Output the (x, y) coordinate of the center of the cell containing the given text.  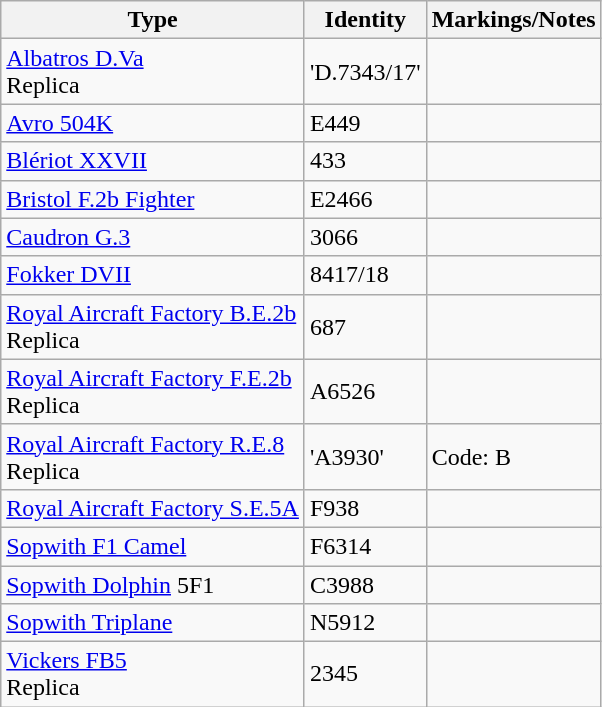
N5912 (365, 623)
3066 (365, 237)
Sopwith Dolphin 5F1 (153, 585)
Sopwith Triplane (153, 623)
Fokker DVII (153, 275)
Royal Aircraft Factory B.E.2bReplica (153, 326)
'A3930' (365, 456)
Bristol F.2b Fighter (153, 199)
Caudron G.3 (153, 237)
Identity (365, 20)
Royal Aircraft Factory F.E.2bReplica (153, 392)
C3988 (365, 585)
687 (365, 326)
Albatros D.VaReplica (153, 72)
Sopwith F1 Camel (153, 546)
Avro 504K (153, 123)
'D.7343/17' (365, 72)
E449 (365, 123)
A6526 (365, 392)
Vickers FB5Replica (153, 674)
8417/18 (365, 275)
Code: B (514, 456)
Markings/Notes (514, 20)
Type (153, 20)
433 (365, 161)
2345 (365, 674)
E2466 (365, 199)
Royal Aircraft Factory S.E.5A (153, 508)
F6314 (365, 546)
F938 (365, 508)
Blériot XXVII (153, 161)
Royal Aircraft Factory R.E.8Replica (153, 456)
